Pinpoint the cell where the given text exists, returning its [x, y] midpoint coordinate. 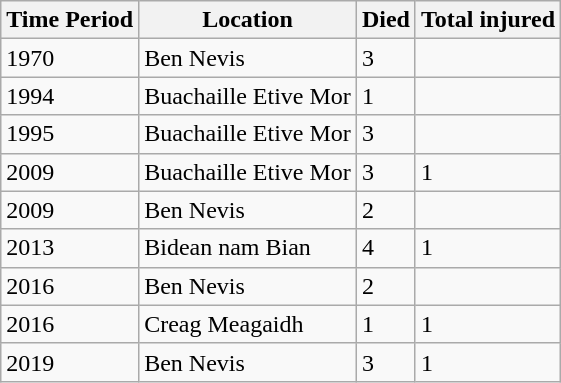
1995 [70, 134]
Time Period [70, 20]
4 [386, 248]
Bidean nam Bian [248, 248]
Creag Meagaidh [248, 324]
Location [248, 20]
1970 [70, 58]
Total injured [488, 20]
2019 [70, 362]
2013 [70, 248]
Died [386, 20]
1994 [70, 96]
